Search for the cell housing the specified text and yield its [X, Y] center coordinate. 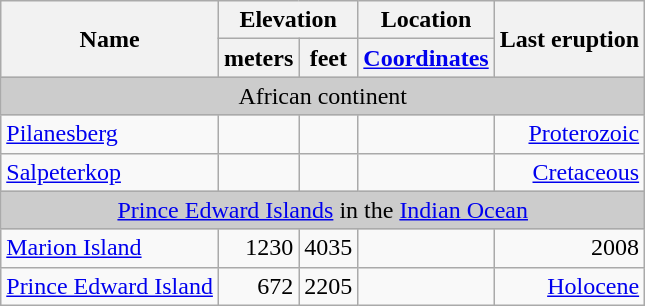
2205 [328, 286]
Prince Edward Islands in the Indian Ocean [323, 210]
1230 [258, 248]
meters [258, 58]
Location [426, 20]
Proterozoic [569, 134]
Name [110, 39]
Marion Island [110, 248]
feet [328, 58]
African continent [323, 96]
2008 [569, 248]
672 [258, 286]
Last eruption [569, 39]
Pilanesberg [110, 134]
Elevation [288, 20]
Holocene [569, 286]
Salpeterkop [110, 172]
4035 [328, 248]
Coordinates [426, 58]
Cretaceous [569, 172]
Prince Edward Island [110, 286]
